Output the [X, Y] coordinate of the center of the cell containing the given text.  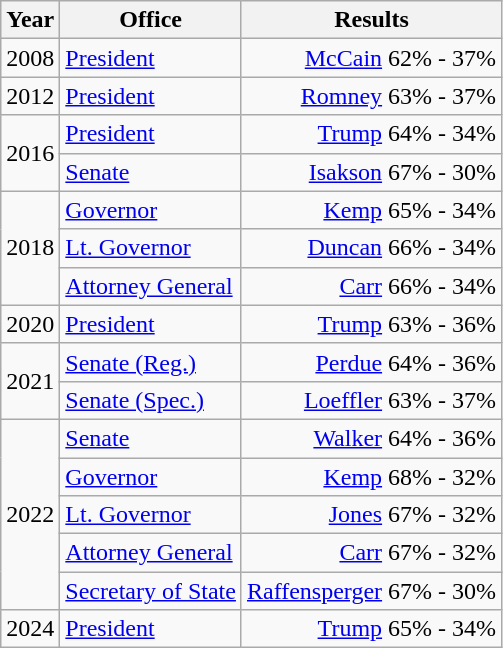
Office [151, 20]
McCain 62% - 37% [371, 58]
Jones 67% - 32% [371, 515]
2012 [30, 96]
Trump 64% - 34% [371, 134]
Romney 63% - 37% [371, 96]
Senate (Spec.) [151, 400]
2020 [30, 324]
Duncan 66% - 34% [371, 248]
Secretary of State [151, 591]
Carr 66% - 34% [371, 286]
2008 [30, 58]
Trump 65% - 34% [371, 629]
Perdue 64% - 36% [371, 362]
Trump 63% - 36% [371, 324]
Loeffler 63% - 37% [371, 400]
2022 [30, 514]
Isakson 67% - 30% [371, 172]
Kemp 68% - 32% [371, 477]
Senate (Reg.) [151, 362]
Year [30, 20]
Raffensperger 67% - 30% [371, 591]
Carr 67% - 32% [371, 553]
Results [371, 20]
2016 [30, 153]
Walker 64% - 36% [371, 438]
2021 [30, 381]
Kemp 65% - 34% [371, 210]
2024 [30, 629]
2018 [30, 248]
